Return (x, y) of the center of cell containing provided text 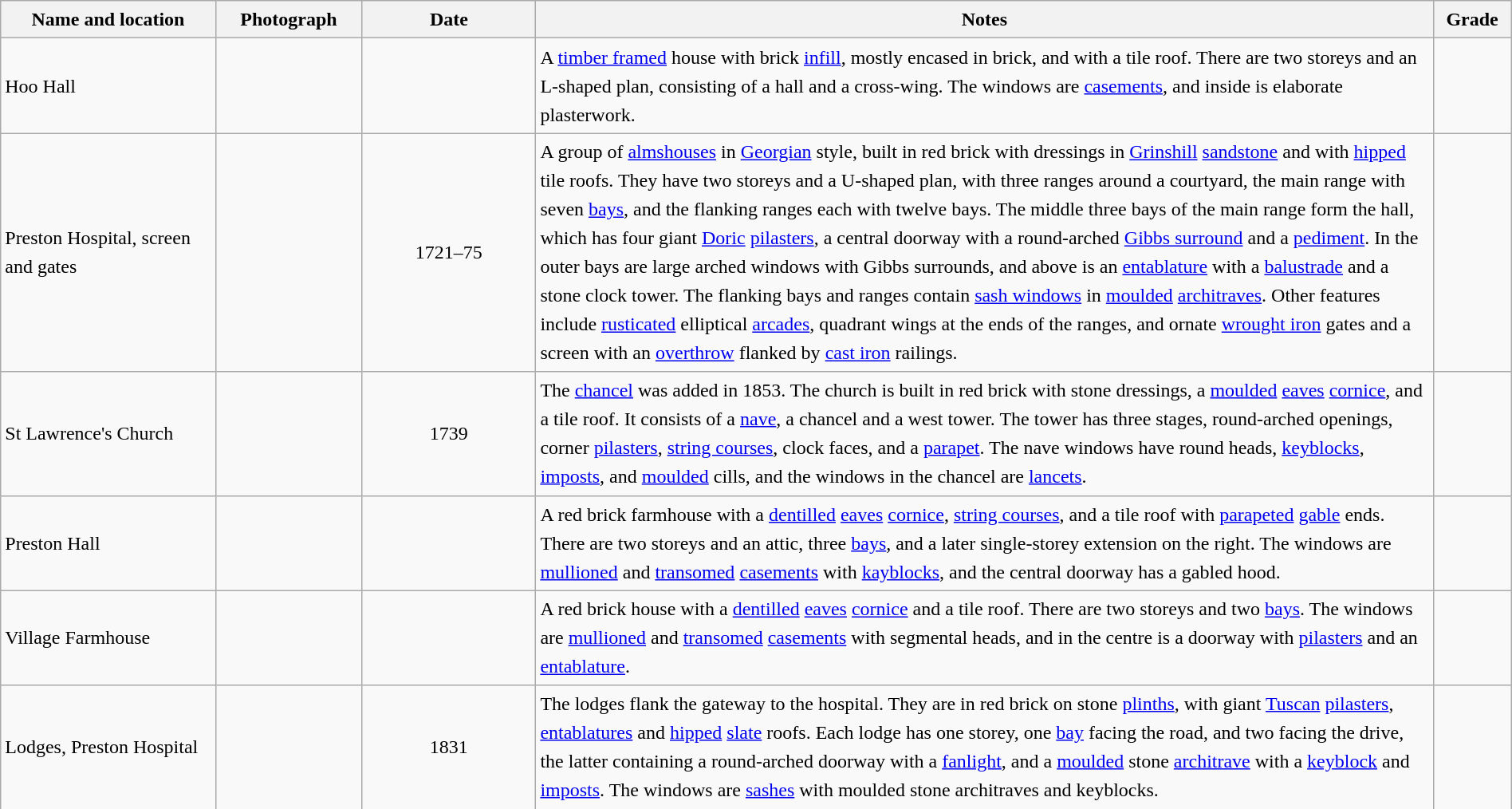
Grade (1472, 19)
1831 (449, 747)
Lodges, Preston Hospital (108, 747)
Hoo Hall (108, 86)
Village Farmhouse (108, 638)
Preston Hospital, screen and gates (108, 252)
1739 (449, 434)
Notes (984, 19)
Date (449, 19)
Name and location (108, 19)
Photograph (289, 19)
1721–75 (449, 252)
St Lawrence's Church (108, 434)
Preston Hall (108, 543)
